Detect which cell encompasses the target text, then output its [X, Y] center coordinate. 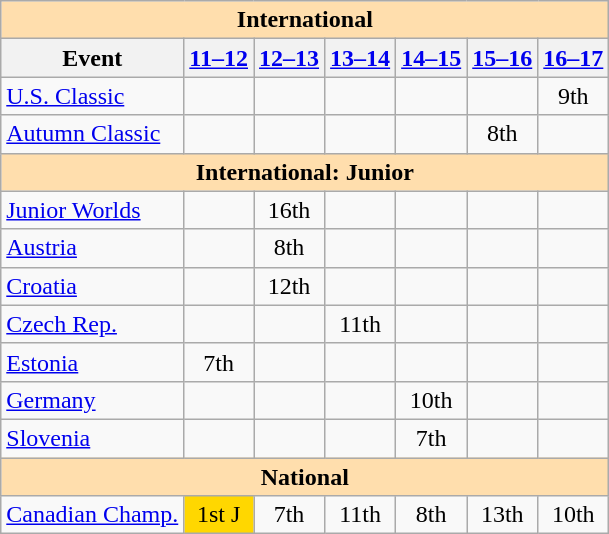
Slovenia [92, 438]
15–16 [502, 58]
Czech Rep. [92, 324]
16–17 [574, 58]
U.S. Classic [92, 96]
Autumn Classic [92, 134]
1st J [219, 515]
Canadian Champ. [92, 515]
12th [290, 286]
12–13 [290, 58]
9th [574, 96]
Germany [92, 400]
Estonia [92, 362]
13–14 [360, 58]
16th [290, 210]
Austria [92, 248]
International: Junior [305, 172]
11–12 [219, 58]
Event [92, 58]
14–15 [432, 58]
International [305, 20]
Croatia [92, 286]
13th [502, 515]
Junior Worlds [92, 210]
National [305, 477]
